Locate the cell with the specified text and output its (x, y) center coordinate. 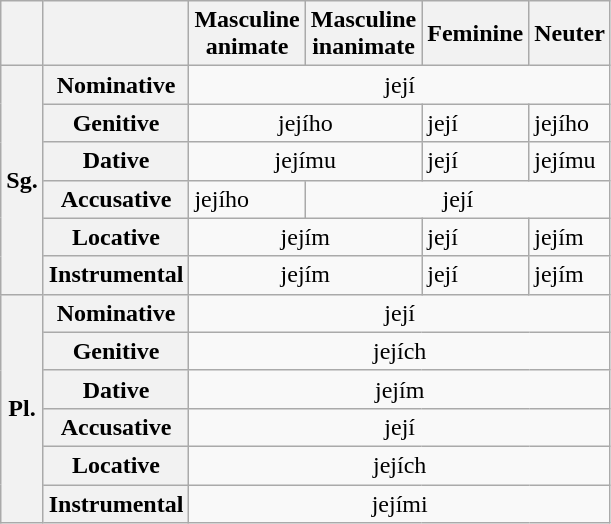
Neuter (570, 34)
Sg. (22, 180)
Masculineanimate (247, 34)
jejími (400, 503)
Feminine (476, 34)
Masculineinanimate (363, 34)
Pl. (22, 408)
